Identify which cell holds the provided text, then report its (x, y) central coordinate. 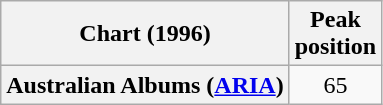
65 (335, 85)
Peakposition (335, 34)
Chart (1996) (145, 34)
Australian Albums (ARIA) (145, 85)
